Return (x, y) of the center of cell containing provided text 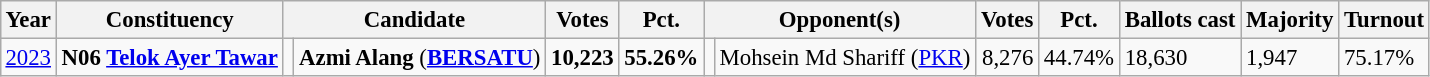
Turnout (1384, 20)
10,223 (582, 57)
75.17% (1384, 57)
Ballots cast (1180, 20)
55.26% (662, 57)
18,630 (1180, 57)
44.74% (1080, 57)
8,276 (1008, 57)
Constituency (170, 20)
Majority (1290, 20)
2023 (28, 57)
N06 Telok Ayer Tawar (170, 57)
1,947 (1290, 57)
Year (28, 20)
Candidate (414, 20)
Mohsein Md Shariff (PKR) (844, 57)
Azmi Alang (BERSATU) (420, 57)
Opponent(s) (840, 20)
